Pinpoint the cell where the given text exists, returning its (X, Y) midpoint coordinate. 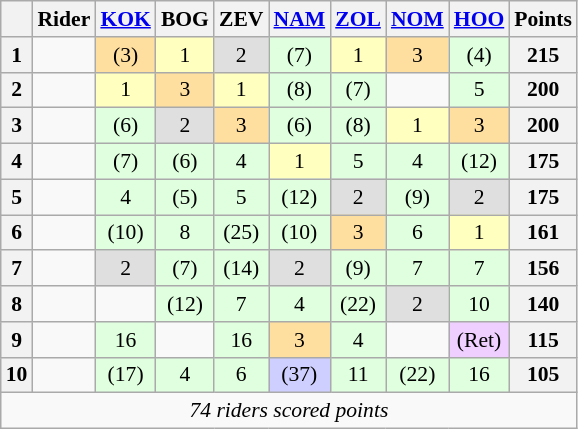
ZEV (242, 19)
Rider (64, 19)
Points (543, 19)
NOM (418, 19)
215 (543, 55)
HOO (480, 19)
ZOL (358, 19)
9 (17, 340)
11 (358, 375)
(17) (126, 375)
BOG (185, 19)
(5) (185, 197)
140 (543, 304)
74 riders scored points (289, 411)
156 (543, 269)
(37) (299, 375)
NAM (299, 19)
105 (543, 375)
(4) (480, 55)
(Ret) (480, 340)
161 (543, 233)
(14) (242, 269)
(3) (126, 55)
(25) (242, 233)
KOK (126, 19)
115 (543, 340)
